Detect which cell encompasses the target text, then output its [X, Y] center coordinate. 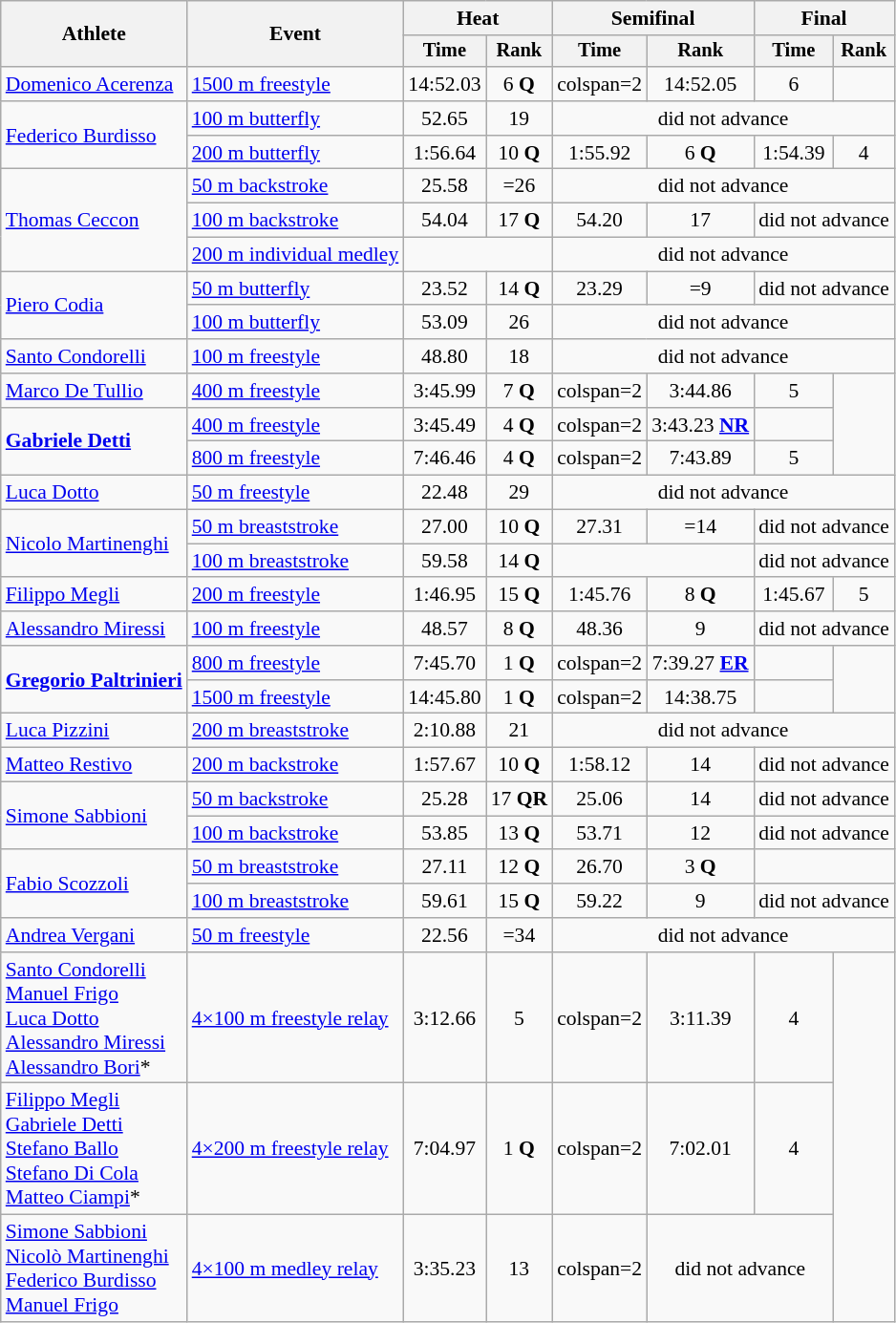
Federico Burdisso [94, 136]
Filippo Megli [94, 595]
Santo CondorelliManuel FrigoLuca DottoAlessandro MiressiAlessandro Bori* [94, 1018]
Thomas Ceccon [94, 220]
1:56.64 [444, 153]
200 m butterfly [296, 153]
54.20 [600, 221]
Fabio Scozzoli [94, 885]
200 m backstroke [296, 765]
19 [520, 118]
Santo Condorelli [94, 356]
14:45.80 [444, 697]
200 m freestyle [296, 595]
17 Q [520, 221]
25.58 [444, 186]
Final [823, 18]
23.52 [444, 288]
Domenico Acerenza [94, 84]
1:57.67 [444, 765]
23.29 [600, 288]
Gregorio Paltrinieri [94, 680]
Luca Dotto [94, 493]
54.04 [444, 221]
7:04.97 [444, 1149]
Simone SabbioniNicolò MartinenghiFederico BurdissoManuel Frigo [94, 1269]
1:55.92 [600, 153]
=26 [520, 186]
48.36 [600, 629]
1:45.67 [793, 595]
Event [296, 34]
59.58 [444, 561]
25.28 [444, 800]
52.65 [444, 118]
14:52.03 [444, 84]
13 [520, 1269]
59.22 [600, 901]
18 [520, 356]
3:45.99 [444, 391]
22.56 [444, 935]
22.48 [444, 493]
Simone Sabbioni [94, 816]
Piero Codia [94, 306]
Semifinal [653, 18]
7 Q [520, 391]
3:11.39 [700, 1018]
59.61 [444, 901]
27.31 [600, 527]
21 [520, 731]
1:58.12 [600, 765]
Luca Pizzini [94, 731]
26 [520, 323]
200 m individual medley [296, 255]
53.09 [444, 323]
12 [700, 833]
27.00 [444, 527]
7:46.46 [444, 459]
53.71 [600, 833]
17 QR [520, 800]
2:10.88 [444, 731]
48.80 [444, 356]
3:43.23 NR [700, 425]
7:02.01 [700, 1149]
Gabriele Detti [94, 441]
7:43.89 [700, 459]
=34 [520, 935]
Heat [478, 18]
7:45.70 [444, 663]
26.70 [600, 867]
25.06 [600, 800]
13 Q [520, 833]
3:45.49 [444, 425]
50 m butterfly [296, 288]
7:39.27 ER [700, 663]
Marco De Tullio [94, 391]
29 [520, 493]
6 [793, 84]
=9 [700, 288]
Athlete [94, 34]
1:46.95 [444, 595]
1:45.76 [600, 595]
27.11 [444, 867]
17 [700, 221]
12 Q [520, 867]
=14 [700, 527]
Andrea Vergani [94, 935]
1:54.39 [793, 153]
4×200 m freestyle relay [296, 1149]
Filippo MegliGabriele DettiStefano BalloStefano Di ColaMatteo Ciampi* [94, 1149]
Alessandro Miressi [94, 629]
14:52.05 [700, 84]
200 m breaststroke [296, 731]
3:35.23 [444, 1269]
3:44.86 [700, 391]
4×100 m medley relay [296, 1269]
3:12.66 [444, 1018]
48.57 [444, 629]
3 Q [700, 867]
Matteo Restivo [94, 765]
14:38.75 [700, 697]
4×100 m freestyle relay [296, 1018]
Nicolo Martinenghi [94, 544]
53.85 [444, 833]
